For the text-containing cell, return its midpoint in (x, y) coordinate format. 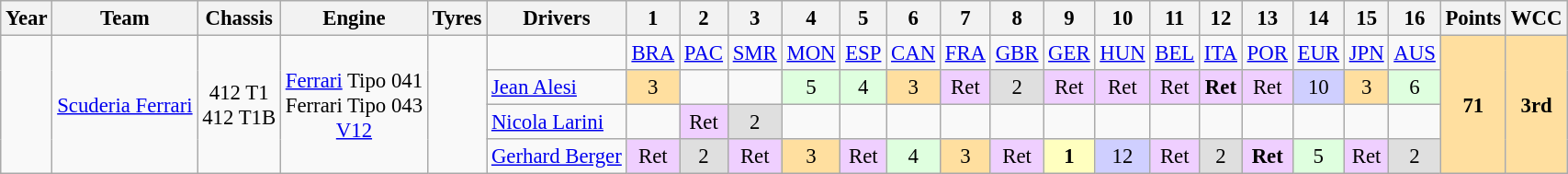
16 (1415, 18)
Year (27, 18)
EUR (1318, 53)
15 (1367, 18)
CAN (913, 53)
SMR (755, 53)
FRA (964, 53)
Nicola Larini (557, 122)
WCC (1536, 18)
PAC (704, 53)
Points (1473, 18)
13 (1268, 18)
Engine (354, 18)
Chassis (239, 18)
Jean Alesi (557, 87)
POR (1268, 53)
MON (811, 53)
3rd (1536, 105)
8 (1016, 18)
7 (964, 18)
BEL (1175, 53)
Gerhard Berger (557, 157)
ITA (1222, 53)
9 (1069, 18)
GER (1069, 53)
Ferrari Tipo 041 Ferrari Tipo 043V12 (354, 105)
Drivers (557, 18)
JPN (1367, 53)
412 T1412 T1B (239, 105)
GBR (1016, 53)
BRA (652, 53)
ESP (863, 53)
HUN (1122, 53)
Tyres (457, 18)
Scuderia Ferrari (125, 105)
AUS (1415, 53)
14 (1318, 18)
Team (125, 18)
71 (1473, 105)
11 (1175, 18)
